Capture the cell that displays the provided text and extract its [x, y] central coordinate. 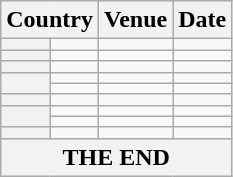
Venue [135, 20]
THE END [116, 157]
Country [50, 20]
Date [202, 20]
